Determine the (X, Y) coordinate at the center of the cell enclosing the given text.  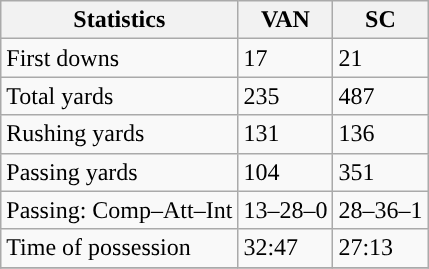
Rushing yards (120, 134)
17 (286, 58)
First downs (120, 58)
28–36–1 (380, 210)
27:13 (380, 248)
Passing yards (120, 172)
13–28–0 (286, 210)
104 (286, 172)
Passing: Comp–Att–Int (120, 210)
Statistics (120, 20)
SC (380, 20)
131 (286, 134)
VAN (286, 20)
235 (286, 96)
487 (380, 96)
136 (380, 134)
351 (380, 172)
Total yards (120, 96)
32:47 (286, 248)
21 (380, 58)
Time of possession (120, 248)
